Detect which cell encompasses the target text, then output its (x, y) center coordinate. 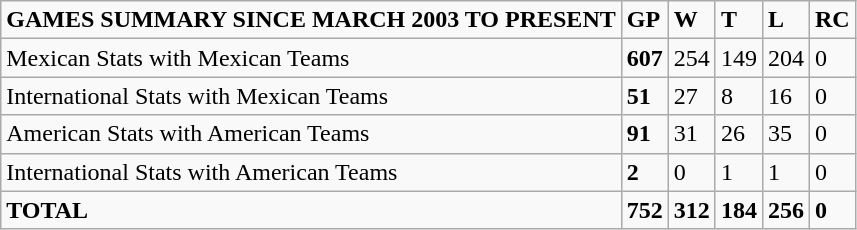
26 (738, 134)
International Stats with American Teams (312, 172)
204 (786, 58)
256 (786, 210)
GAMES SUMMARY SINCE MARCH 2003 TO PRESENT (312, 20)
TOTAL (312, 210)
607 (644, 58)
W (692, 20)
254 (692, 58)
312 (692, 210)
2 (644, 172)
752 (644, 210)
L (786, 20)
GP (644, 20)
16 (786, 96)
184 (738, 210)
51 (644, 96)
8 (738, 96)
American Stats with American Teams (312, 134)
Mexican Stats with Mexican Teams (312, 58)
International Stats with Mexican Teams (312, 96)
RC (833, 20)
31 (692, 134)
35 (786, 134)
149 (738, 58)
T (738, 20)
27 (692, 96)
91 (644, 134)
